Provide the [x, y] coordinate of the cell's center where the given text is located.  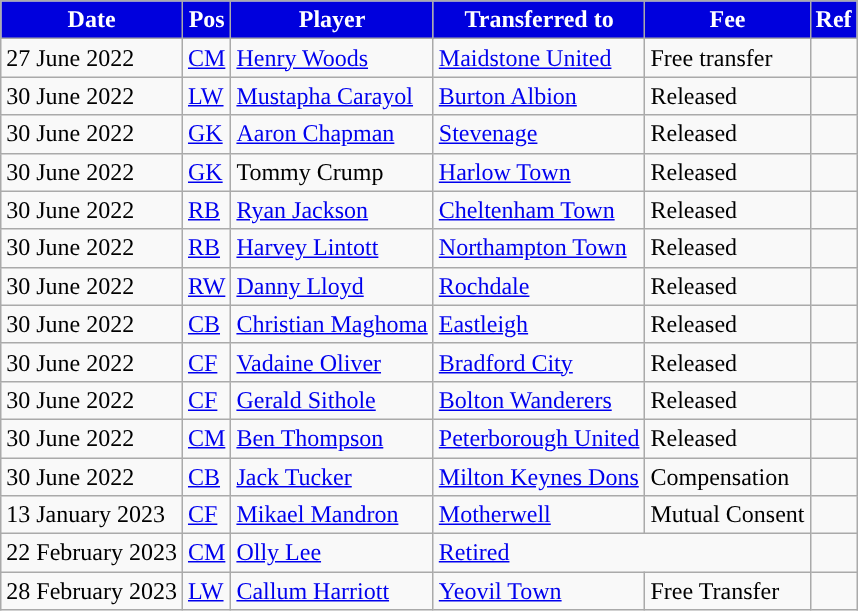
Motherwell [539, 515]
Transferred to [539, 20]
28 February 2023 [92, 591]
13 January 2023 [92, 515]
Mustapha Carayol [332, 96]
Yeovil Town [539, 591]
Northampton Town [539, 248]
Fee [728, 20]
Callum Harriott [332, 591]
Mikael Mandron [332, 515]
Danny Lloyd [332, 286]
Olly Lee [332, 553]
Maidstone United [539, 58]
Christian Maghoma [332, 324]
Aaron Chapman [332, 134]
Compensation [728, 477]
Ref [834, 20]
Pos [206, 20]
27 June 2022 [92, 58]
22 February 2023 [92, 553]
Burton Albion [539, 96]
Eastleigh [539, 324]
Ben Thompson [332, 438]
RW [206, 286]
Player [332, 20]
Harvey Lintott [332, 248]
Date [92, 20]
Retired [622, 553]
Bolton Wanderers [539, 400]
Free Transfer [728, 591]
Tommy Crump [332, 172]
Bradford City [539, 362]
Rochdale [539, 286]
Gerald Sithole [332, 400]
Stevenage [539, 134]
Cheltenham Town [539, 210]
Vadaine Oliver [332, 362]
Milton Keynes Dons [539, 477]
Mutual Consent [728, 515]
Henry Woods [332, 58]
Free transfer [728, 58]
Ryan Jackson [332, 210]
Harlow Town [539, 172]
Peterborough United [539, 438]
Jack Tucker [332, 477]
